Extract the (x, y) coordinate from the center of the cell holding the provided text.  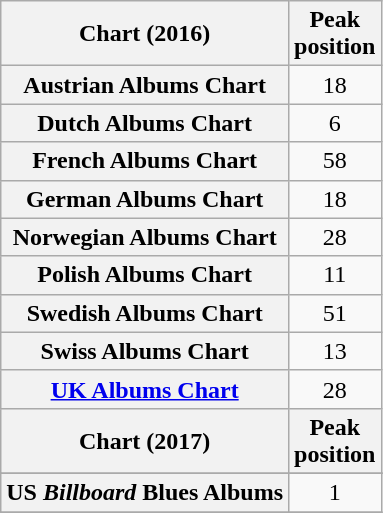
German Albums Chart (145, 199)
6 (335, 123)
Swiss Albums Chart (145, 351)
Norwegian Albums Chart (145, 237)
11 (335, 275)
Swedish Albums Chart (145, 313)
Chart (2016) (145, 34)
51 (335, 313)
Austrian Albums Chart (145, 85)
58 (335, 161)
Dutch Albums Chart (145, 123)
UK Albums Chart (145, 389)
French Albums Chart (145, 161)
1 (335, 492)
13 (335, 351)
Chart (2017) (145, 440)
US Billboard Blues Albums (145, 492)
Polish Albums Chart (145, 275)
